Identify which cell holds the provided text, then report its (X, Y) central coordinate. 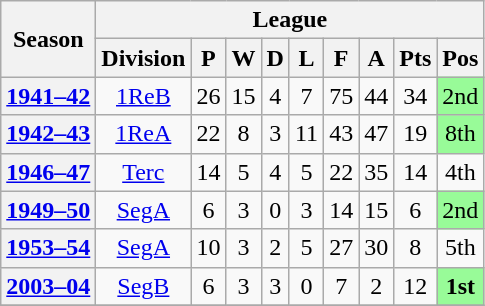
Pos (460, 58)
47 (376, 134)
4th (460, 172)
44 (376, 96)
27 (342, 248)
1941–42 (48, 96)
F (342, 58)
1953–54 (48, 248)
W (244, 58)
11 (306, 134)
10 (208, 248)
2003–04 (48, 286)
43 (342, 134)
Division (144, 58)
26 (208, 96)
34 (416, 96)
1st (460, 286)
Season (48, 39)
1942–43 (48, 134)
P (208, 58)
L (306, 58)
35 (376, 172)
League (290, 20)
1ReA (144, 134)
A (376, 58)
12 (416, 286)
1949–50 (48, 210)
Pts (416, 58)
SegB (144, 286)
75 (342, 96)
1ReB (144, 96)
Terc (144, 172)
D (275, 58)
30 (376, 248)
19 (416, 134)
8th (460, 134)
1946–47 (48, 172)
5th (460, 248)
